Determine the [X, Y] coordinate at the center of the cell enclosing the given text.  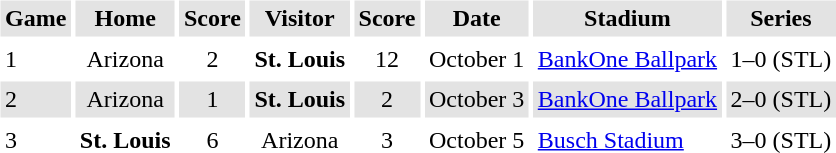
Series [781, 18]
October 3 [476, 100]
Home [125, 18]
Stadium [627, 18]
2–0 (STL) [781, 100]
12 [387, 59]
Game [35, 18]
October 1 [476, 59]
Date [476, 18]
1–0 (STL) [781, 59]
Visitor [300, 18]
